Pinpoint the cell where the given text exists, returning its [x, y] midpoint coordinate. 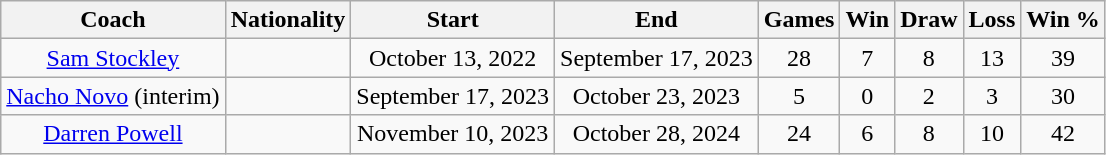
2 [929, 96]
28 [799, 58]
3 [992, 96]
7 [868, 58]
39 [1064, 58]
Games [799, 20]
End [657, 20]
5 [799, 96]
October 28, 2024 [657, 134]
13 [992, 58]
Nationality [288, 20]
Sam Stockley [113, 58]
Win [868, 20]
Win % [1064, 20]
0 [868, 96]
42 [1064, 134]
24 [799, 134]
Coach [113, 20]
6 [868, 134]
November 10, 2023 [453, 134]
October 23, 2023 [657, 96]
10 [992, 134]
Start [453, 20]
Nacho Novo (interim) [113, 96]
October 13, 2022 [453, 58]
30 [1064, 96]
Draw [929, 20]
Loss [992, 20]
Darren Powell [113, 134]
